Determine the (x, y) coordinate at the center of the cell enclosing the given text.  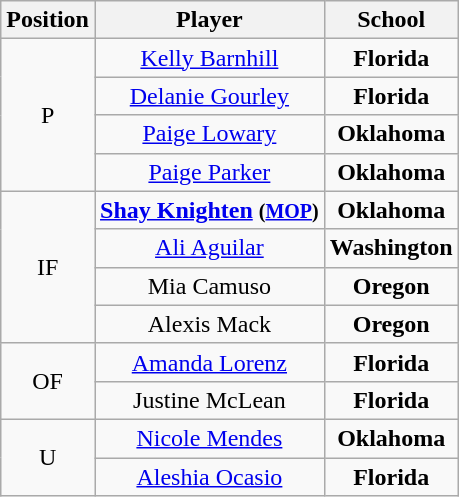
Player (209, 20)
Mia Camuso (209, 286)
Paige Lowary (209, 134)
Washington (391, 248)
Paige Parker (209, 172)
U (48, 457)
Justine McLean (209, 400)
Position (48, 20)
IF (48, 267)
Nicole Mendes (209, 438)
OF (48, 381)
Ali Aguilar (209, 248)
Amanda Lorenz (209, 362)
Shay Knighten (MOP) (209, 210)
Alexis Mack (209, 324)
Delanie Gourley (209, 96)
Aleshia Ocasio (209, 477)
P (48, 115)
Kelly Barnhill (209, 58)
School (391, 20)
